From the cell containing the given text, extract its center point as (x, y) coordinate. 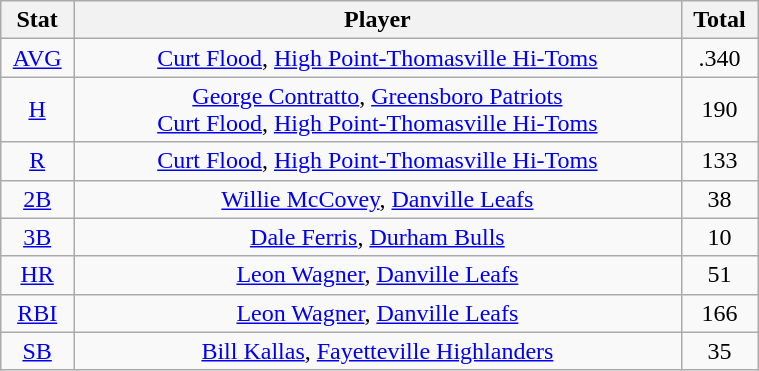
Total (719, 20)
.340 (719, 58)
38 (719, 199)
35 (719, 351)
Dale Ferris, Durham Bulls (378, 237)
166 (719, 313)
Stat (38, 20)
10 (719, 237)
RBI (38, 313)
133 (719, 161)
3B (38, 237)
Player (378, 20)
Willie McCovey, Danville Leafs (378, 199)
AVG (38, 58)
HR (38, 275)
51 (719, 275)
Bill Kallas, Fayetteville Highlanders (378, 351)
George Contratto, Greensboro Patriots Curt Flood, High Point-Thomasville Hi-Toms (378, 110)
R (38, 161)
SB (38, 351)
H (38, 110)
2B (38, 199)
190 (719, 110)
